Return (x, y) of the center of cell containing provided text 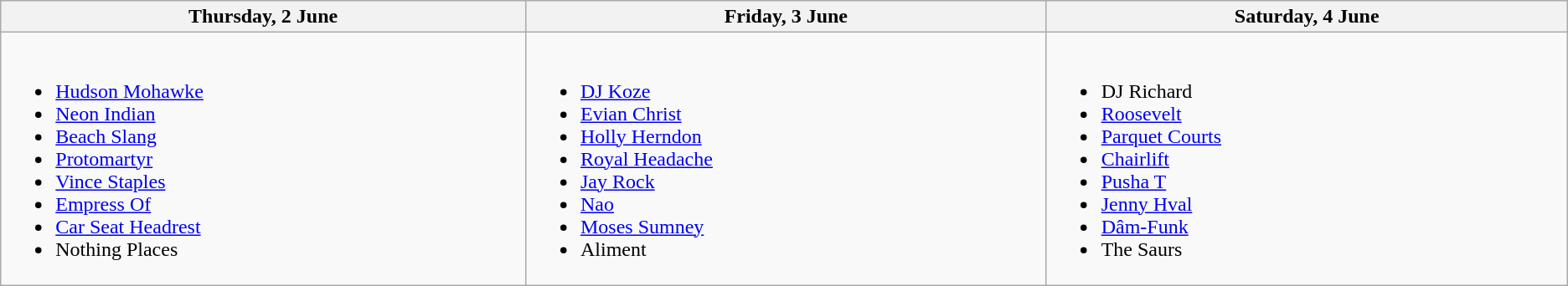
DJ KozeEvian ChristHolly HerndonRoyal HeadacheJay RockNaoMoses SumneyAliment (786, 159)
Saturday, 4 June (1307, 17)
DJ RichardRooseveltParquet CourtsChairliftPusha TJenny HvalDâm-FunkThe Saurs (1307, 159)
Friday, 3 June (786, 17)
Thursday, 2 June (263, 17)
Hudson MohawkeNeon IndianBeach SlangProtomartyrVince StaplesEmpress OfCar Seat HeadrestNothing Places (263, 159)
